Provide the [x, y] coordinate of the cell's center where the given text is located.  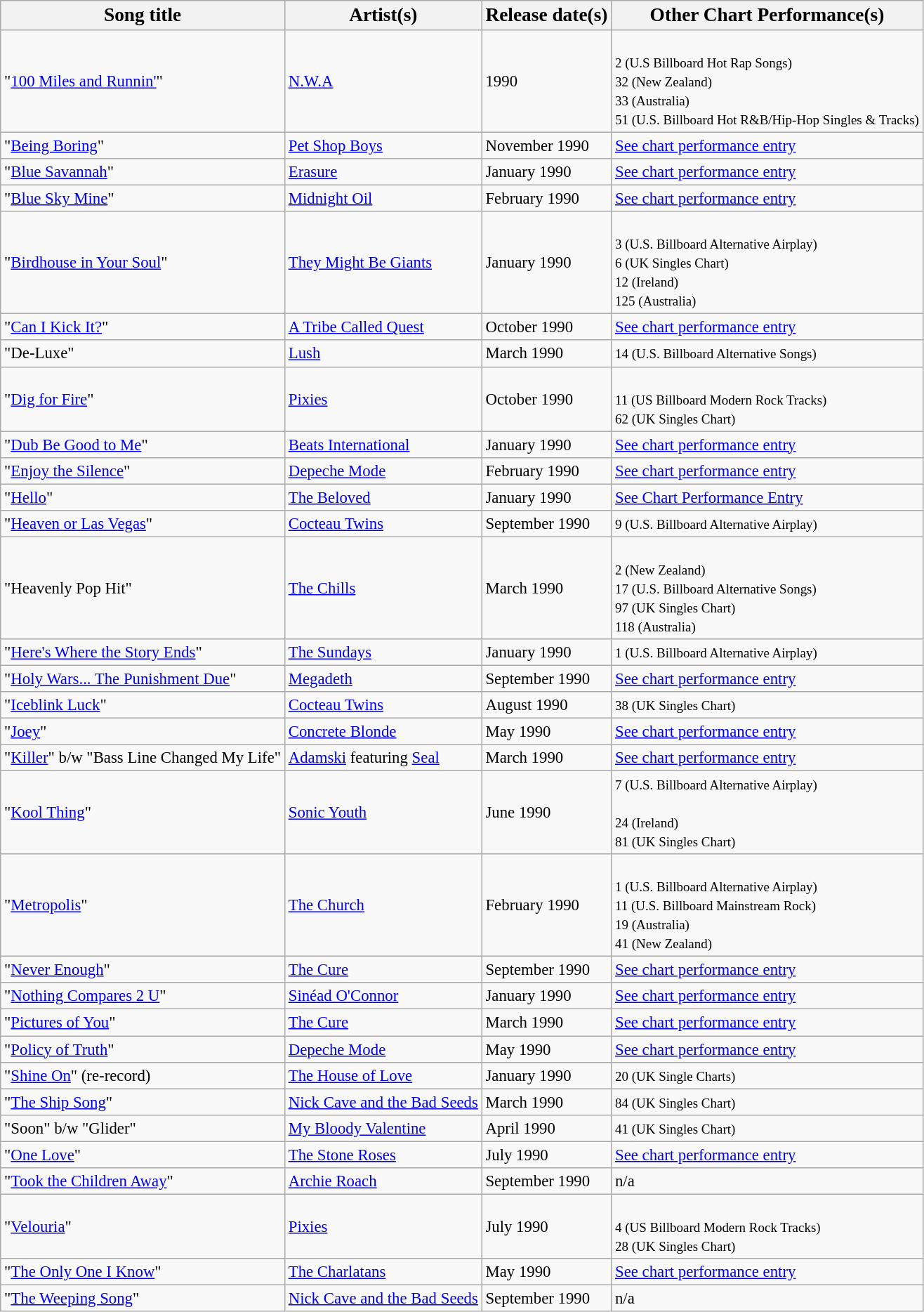
1 (U.S. Billboard Alternative Airplay) 11 (U.S. Billboard Mainstream Rock) 19 (Australia) 41 (New Zealand) [767, 905]
"Enjoy the Silence" [143, 471]
"De-Luxe" [143, 354]
"Blue Savannah" [143, 172]
"Policy of Truth" [143, 1049]
"Holy Wars... The Punishment Due" [143, 678]
2 (U.S Billboard Hot Rap Songs) 32 (New Zealand) 33 (Australia) 51 (U.S. Billboard Hot R&B/Hip-Hop Singles & Tracks) [767, 81]
"Dub Be Good to Me" [143, 445]
Release date(s) [546, 15]
3 (U.S. Billboard Alternative Airplay) 6 (UK Singles Chart) 12 (Ireland) 125 (Australia) [767, 263]
August 1990 [546, 705]
"Birdhouse in Your Soul" [143, 263]
Pet Shop Boys [383, 146]
20 (UK Single Charts) [767, 1075]
My Bloody Valentine [383, 1128]
The Stone Roses [383, 1155]
14 (U.S. Billboard Alternative Songs) [767, 354]
Erasure [383, 172]
Song title [143, 15]
"Heavenly Pop Hit" [143, 588]
"Joey" [143, 732]
"Iceblink Luck" [143, 705]
"Pictures of You" [143, 1023]
Megadeth [383, 678]
The Charlatans [383, 1272]
The Church [383, 905]
Adamski featuring Seal [383, 758]
April 1990 [546, 1128]
A Tribe Called Quest [383, 327]
November 1990 [546, 146]
Beats International [383, 445]
1990 [546, 81]
2 (New Zealand) 17 (U.S. Billboard Alternative Songs) 97 (UK Singles Chart) 118 (Australia) [767, 588]
"Hello" [143, 497]
Concrete Blonde [383, 732]
"Can I Kick It?" [143, 327]
"Dig for Fire" [143, 399]
"Metropolis" [143, 905]
11 (US Billboard Modern Rock Tracks) 62 (UK Singles Chart) [767, 399]
9 (U.S. Billboard Alternative Airplay) [767, 524]
"Heaven or Las Vegas" [143, 524]
"Being Boring" [143, 146]
"100 Miles and Runnin'" [143, 81]
1 (U.S. Billboard Alternative Airplay) [767, 652]
"The Ship Song" [143, 1102]
"Killer" b/w "Bass Line Changed My Life" [143, 758]
"Velouria" [143, 1226]
"Soon" b/w "Glider" [143, 1128]
Sonic Youth [383, 813]
"Never Enough" [143, 970]
"Shine On" (re-record) [143, 1075]
See Chart Performance Entry [767, 497]
"Took the Children Away" [143, 1181]
7 (U.S. Billboard Alternative Airplay)24 (Ireland) 81 (UK Singles Chart) [767, 813]
"Nothing Compares 2 U" [143, 997]
The House of Love [383, 1075]
"Here's Where the Story Ends" [143, 652]
41 (UK Singles Chart) [767, 1128]
They Might Be Giants [383, 263]
Midnight Oil [383, 199]
June 1990 [546, 813]
84 (UK Singles Chart) [767, 1102]
Other Chart Performance(s) [767, 15]
Sinéad O'Connor [383, 997]
"The Weeping Song" [143, 1298]
38 (UK Singles Chart) [767, 705]
The Beloved [383, 497]
Artist(s) [383, 15]
The Sundays [383, 652]
The Chills [383, 588]
N.W.A [383, 81]
Archie Roach [383, 1181]
"One Love" [143, 1155]
"The Only One I Know" [143, 1272]
4 (US Billboard Modern Rock Tracks) 28 (UK Singles Chart) [767, 1226]
Lush [383, 354]
"Blue Sky Mine" [143, 199]
"Kool Thing" [143, 813]
